Return the (x, y) coordinate for the center point of the cell that contains the specified text.  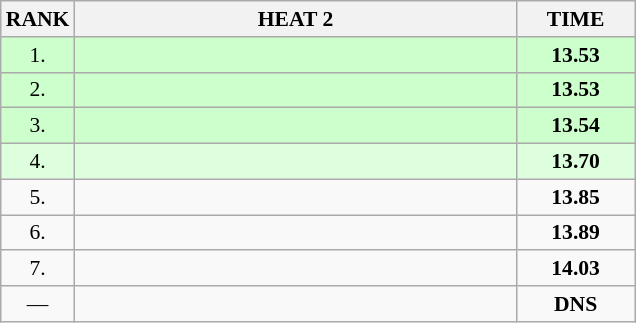
2. (38, 90)
TIME (576, 19)
3. (38, 126)
DNS (576, 304)
4. (38, 162)
13.89 (576, 233)
13.70 (576, 162)
RANK (38, 19)
13.54 (576, 126)
HEAT 2 (295, 19)
5. (38, 197)
7. (38, 269)
14.03 (576, 269)
— (38, 304)
1. (38, 55)
6. (38, 233)
13.85 (576, 197)
